Return (x, y) of the center of cell containing provided text 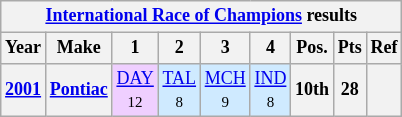
10th (312, 90)
Pos. (312, 48)
28 (350, 90)
Make (78, 48)
Pts (350, 48)
TAL8 (179, 90)
3 (225, 48)
Pontiac (78, 90)
1 (135, 48)
MCH9 (225, 90)
International Race of Champions results (202, 16)
Ref (384, 48)
4 (270, 48)
2001 (24, 90)
DAY12 (135, 90)
2 (179, 48)
Year (24, 48)
IND8 (270, 90)
